For the text-containing cell, return its midpoint in [X, Y] coordinate format. 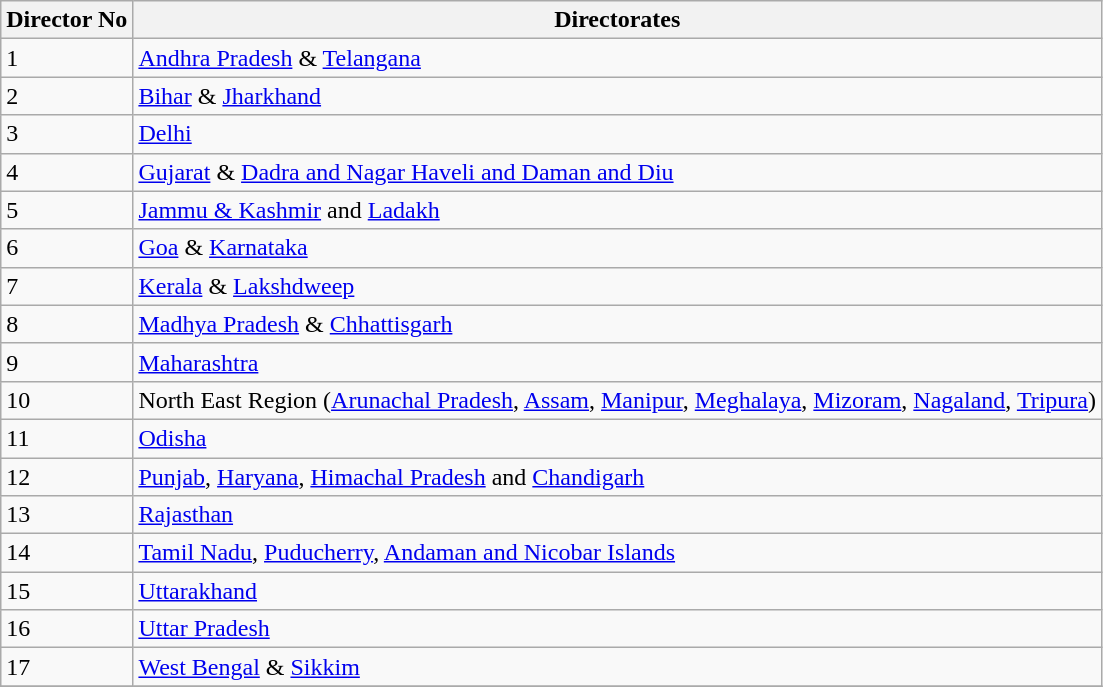
13 [67, 515]
Andhra Pradesh & Telangana [618, 58]
14 [67, 553]
Maharashtra [618, 362]
Kerala & Lakshdweep [618, 286]
Uttarakhand [618, 591]
17 [67, 667]
Uttar Pradesh [618, 629]
4 [67, 172]
5 [67, 210]
12 [67, 477]
6 [67, 248]
Director No [67, 20]
8 [67, 324]
10 [67, 400]
Tamil Nadu, Puducherry, Andaman and Nicobar Islands [618, 553]
Directorates [618, 20]
Goa & Karnataka [618, 248]
Odisha [618, 438]
11 [67, 438]
7 [67, 286]
North East Region (Arunachal Pradesh, Assam, Manipur, Meghalaya, Mizoram, Nagaland, Tripura) [618, 400]
Madhya Pradesh & Chhattisgarh [618, 324]
Rajasthan [618, 515]
2 [67, 96]
Delhi [618, 134]
3 [67, 134]
Gujarat & Dadra and Nagar Haveli and Daman and Diu [618, 172]
15 [67, 591]
Bihar & Jharkhand [618, 96]
Jammu & Kashmir and Ladakh [618, 210]
West Bengal & Sikkim [618, 667]
9 [67, 362]
1 [67, 58]
16 [67, 629]
Punjab, Haryana, Himachal Pradesh and Chandigarh [618, 477]
